Provide the [x, y] coordinate of the cell's center where the given text is located.  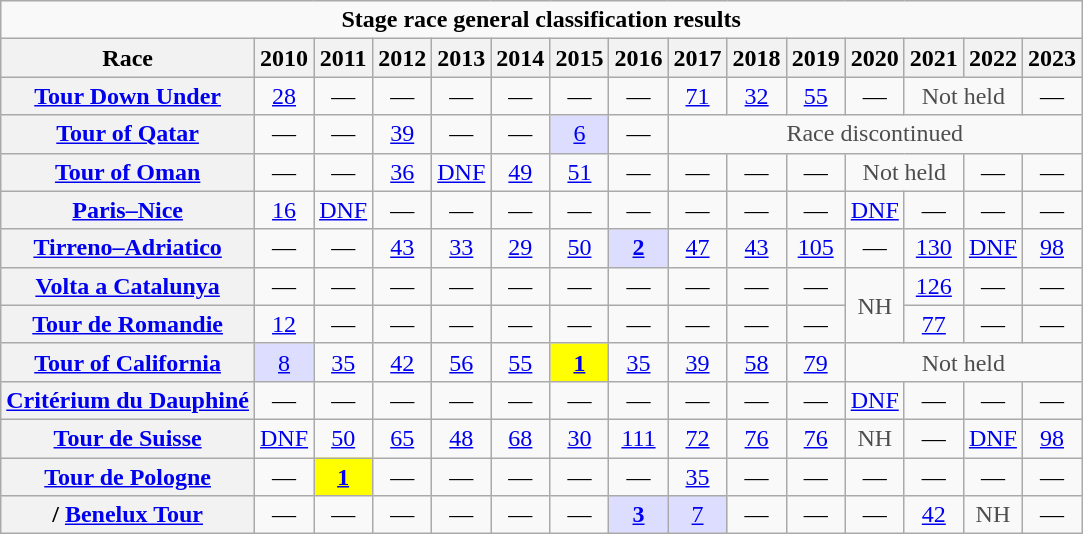
/ Benelux Tour [128, 515]
Paris–Nice [128, 210]
79 [816, 362]
2012 [402, 58]
36 [402, 172]
8 [284, 362]
Tour de Pologne [128, 477]
2 [638, 248]
16 [284, 210]
Tour Down Under [128, 96]
2021 [934, 58]
3 [638, 515]
2022 [992, 58]
65 [402, 438]
Tour de Suisse [128, 438]
47 [698, 248]
Race discontinued [874, 134]
68 [520, 438]
105 [816, 248]
Tour of Qatar [128, 134]
Tirreno–Adriatico [128, 248]
111 [638, 438]
Volta a Catalunya [128, 286]
30 [580, 438]
Stage race general classification results [542, 20]
2013 [462, 58]
Tour de Romandie [128, 324]
48 [462, 438]
56 [462, 362]
72 [698, 438]
2019 [816, 58]
2014 [520, 58]
6 [580, 134]
2020 [874, 58]
Tour of California [128, 362]
Critérium du Dauphiné [128, 400]
2010 [284, 58]
28 [284, 96]
2017 [698, 58]
12 [284, 324]
77 [934, 324]
2018 [756, 58]
71 [698, 96]
2016 [638, 58]
32 [756, 96]
130 [934, 248]
29 [520, 248]
49 [520, 172]
Tour of Oman [128, 172]
33 [462, 248]
Race [128, 58]
126 [934, 286]
2015 [580, 58]
2023 [1052, 58]
2011 [344, 58]
51 [580, 172]
58 [756, 362]
7 [698, 515]
